Extract the (X, Y) coordinate from the center of the cell holding the provided text.  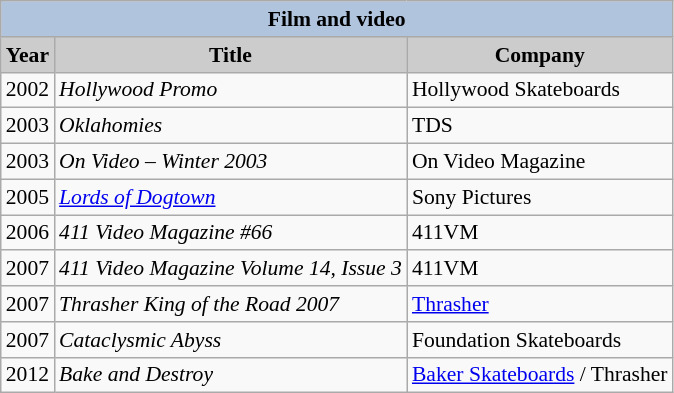
2006 (28, 233)
Thrasher King of the Road 2007 (230, 304)
411 Video Magazine Volume 14, Issue 3 (230, 269)
Hollywood Skateboards (540, 90)
2005 (28, 197)
Year (28, 55)
Foundation Skateboards (540, 340)
Hollywood Promo (230, 90)
2002 (28, 90)
Thrasher (540, 304)
Cataclysmic Abyss (230, 340)
On Video Magazine (540, 162)
Bake and Destroy (230, 375)
Film and video (337, 19)
Baker Skateboards / Thrasher (540, 375)
Company (540, 55)
2012 (28, 375)
TDS (540, 126)
Oklahomies (230, 126)
Lords of Dogtown (230, 197)
411 Video Magazine #66 (230, 233)
Title (230, 55)
Sony Pictures (540, 197)
On Video – Winter 2003 (230, 162)
